Pinpoint the cell where the given text exists, returning its (X, Y) midpoint coordinate. 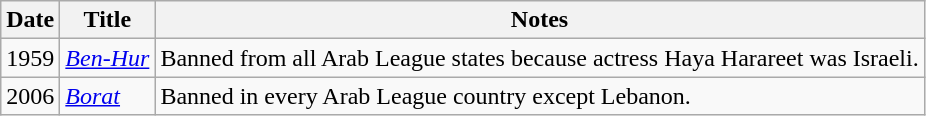
Banned in every Arab League country except Lebanon. (540, 96)
Notes (540, 20)
Ben-Hur (108, 58)
Title (108, 20)
Date (30, 20)
Banned from all Arab League states because actress Haya Harareet was Israeli. (540, 58)
2006 (30, 96)
1959 (30, 58)
Borat (108, 96)
